Output the (X, Y) coordinate of the center of the cell containing the given text.  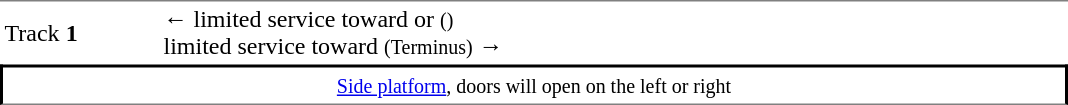
← limited service toward or () limited service toward (Terminus) → (614, 32)
Track 1 (80, 32)
Side platform, doors will open on the left or right (534, 84)
